Search for the cell housing the specified text and yield its (X, Y) center coordinate. 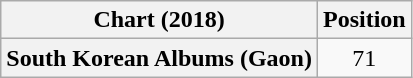
South Korean Albums (Gaon) (160, 58)
71 (364, 58)
Chart (2018) (160, 20)
Position (364, 20)
